Scan for the cell matching the given text and deliver its [x, y] coordinate at center. 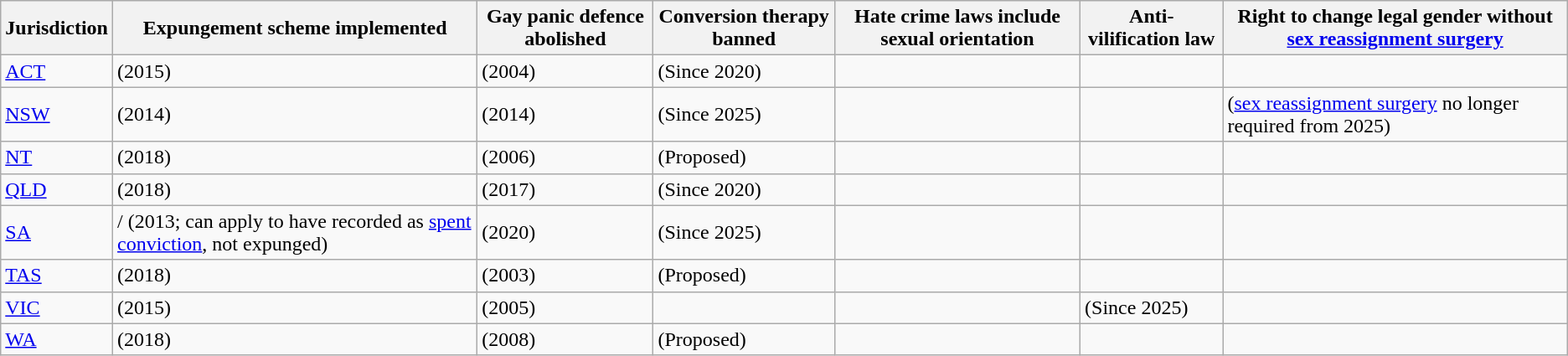
Hate crime laws include sexual orientation [957, 28]
Anti-vilification law [1152, 28]
WA [57, 339]
(2017) [565, 189]
(2003) [565, 276]
(2005) [565, 307]
VIC [57, 307]
(sex reassignment surgery no longer required from 2025) [1395, 114]
ACT [57, 71]
Expungement scheme implemented [295, 28]
TAS [57, 276]
/ (2013; can apply to have recorded as spent conviction, not expunged) [295, 233]
SA [57, 233]
Gay panic defence abolished [565, 28]
(2004) [565, 71]
(2006) [565, 157]
(2020) [565, 233]
NT [57, 157]
NSW [57, 114]
Right to change legal gender without sex reassignment surgery [1395, 28]
QLD [57, 189]
Jurisdiction [57, 28]
Conversion therapy banned [744, 28]
(2008) [565, 339]
